Find where the given text appears and provide that cell's center as (X, Y) coordinate. 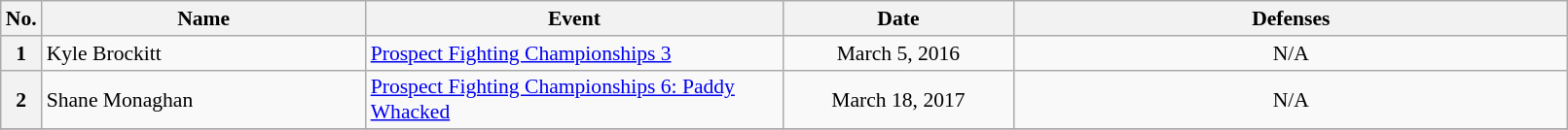
1 (21, 53)
Kyle Brockitt (204, 53)
Prospect Fighting Championships 3 (574, 53)
Date (898, 18)
Name (204, 18)
Prospect Fighting Championships 6: Paddy Whacked (574, 99)
Event (574, 18)
No. (21, 18)
2 (21, 99)
March 5, 2016 (898, 53)
Shane Monaghan (204, 99)
Defenses (1291, 18)
March 18, 2017 (898, 99)
